From the cell containing the given text, extract its center point as [x, y] coordinate. 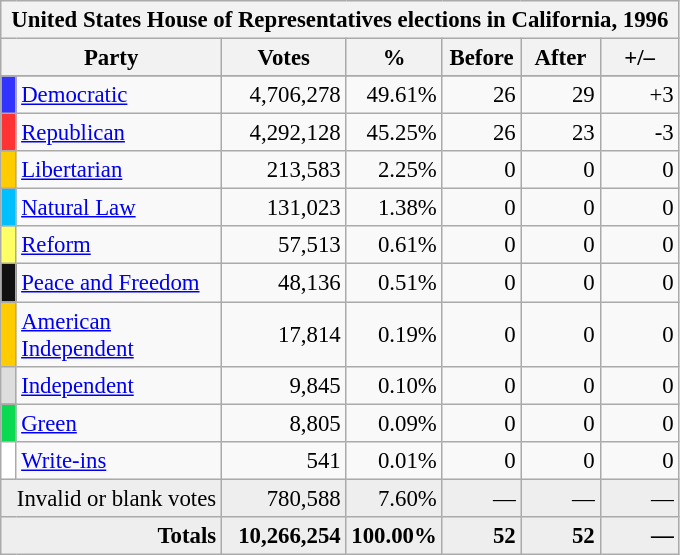
Libertarian [119, 170]
Reform [119, 245]
Natural Law [119, 208]
0.09% [394, 423]
541 [284, 460]
Green [119, 423]
Party [112, 58]
-3 [640, 133]
0.51% [394, 283]
17,814 [284, 334]
7.60% [394, 498]
Republican [119, 133]
9,845 [284, 385]
Peace and Freedom [119, 283]
29 [560, 95]
0.10% [394, 385]
2.25% [394, 170]
Before [482, 58]
0.01% [394, 460]
4,706,278 [284, 95]
0.61% [394, 245]
After [560, 58]
57,513 [284, 245]
Votes [284, 58]
8,805 [284, 423]
49.61% [394, 95]
Independent [119, 385]
10,266,254 [284, 536]
780,588 [284, 498]
100.00% [394, 536]
45.25% [394, 133]
131,023 [284, 208]
+3 [640, 95]
Totals [112, 536]
Democratic [119, 95]
% [394, 58]
0.19% [394, 334]
1.38% [394, 208]
American Independent [119, 334]
+/– [640, 58]
213,583 [284, 170]
Invalid or blank votes [112, 498]
4,292,128 [284, 133]
48,136 [284, 283]
United States House of Representatives elections in California, 1996 [340, 20]
23 [560, 133]
Write-ins [119, 460]
